Pinpoint the cell where the given text exists, returning its (X, Y) midpoint coordinate. 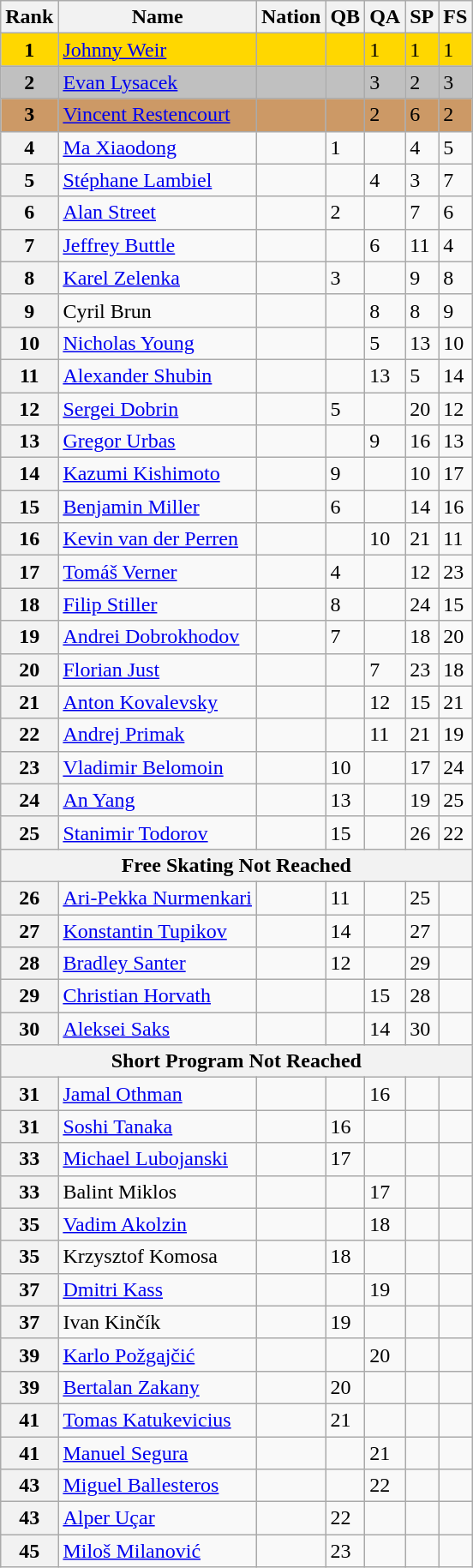
Dmitri Kass (158, 1289)
Name (158, 17)
An Yang (158, 800)
Konstantin Tupikov (158, 930)
Nation (291, 17)
Alper Uçar (158, 1518)
Karlo Požgajčić (158, 1355)
Krzysztof Komosa (158, 1257)
Benjamin Miller (158, 507)
Andrej Primak (158, 735)
Ari-Pekka Nurmenkari (158, 898)
Cyril Brun (158, 310)
SP (422, 17)
Tomas Katukevicius (158, 1420)
Michael Lubojanski (158, 1159)
Jeffrey Buttle (158, 245)
Balint Miklos (158, 1192)
Kevin van der Perren (158, 539)
Rank (29, 17)
Miguel Ballesteros (158, 1486)
Ivan Kinčík (158, 1322)
Gregor Urbas (158, 442)
Aleksei Saks (158, 1029)
Johnny Weir (158, 50)
Andrei Dobrokhodov (158, 637)
Free Skating Not Reached (236, 865)
Vincent Restencourt (158, 115)
Miloš Milanović (158, 1551)
QA (386, 17)
Bertalan Zakany (158, 1387)
Short Program Not Reached (236, 1061)
Ma Xiaodong (158, 147)
Alan Street (158, 213)
Kazumi Kishimoto (158, 474)
Manuel Segura (158, 1453)
Anton Kovalevsky (158, 702)
Florian Just (158, 670)
Karel Zelenka (158, 278)
Stanimir Todorov (158, 832)
Vladimir Belomoin (158, 767)
Vadim Akolzin (158, 1224)
FS (456, 17)
Nicholas Young (158, 343)
Sergei Dobrin (158, 409)
Christian Horvath (158, 996)
Filip Stiller (158, 604)
Stéphane Lambiel (158, 180)
45 (29, 1551)
Tomáš Verner (158, 572)
Bradley Santer (158, 964)
QB (345, 17)
Jamal Othman (158, 1094)
Alexander Shubin (158, 375)
Evan Lysacek (158, 82)
Soshi Tanaka (158, 1126)
